Scan for the cell matching the given text and deliver its [X, Y] coordinate at center. 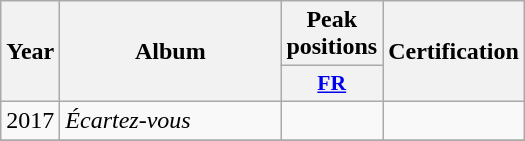
FR [332, 84]
2017 [30, 120]
Écartez-vous [170, 120]
Certification [454, 52]
Peak positions [332, 34]
Album [170, 52]
Year [30, 52]
